Determine the [x, y] coordinate at the center of the cell enclosing the given text.  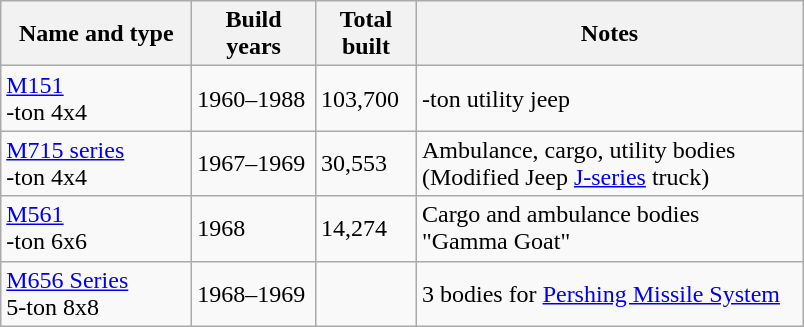
30,553 [366, 164]
Ambulance, cargo, utility bodies(Modified Jeep J-series truck) [609, 164]
Notes [609, 34]
1968 [254, 228]
Build years [254, 34]
M715 series-ton 4x4 [96, 164]
M151-ton 4x4 [96, 98]
Cargo and ambulance bodies"Gamma Goat" [609, 228]
-ton utility jeep [609, 98]
103,700 [366, 98]
3 bodies for Pershing Missile System [609, 294]
1968–1969 [254, 294]
14,274 [366, 228]
1960–1988 [254, 98]
1967–1969 [254, 164]
Name and type [96, 34]
Total built [366, 34]
M561-ton 6x6 [96, 228]
M656 Series5-ton 8x8 [96, 294]
